For the text-containing cell, return its midpoint in (x, y) coordinate format. 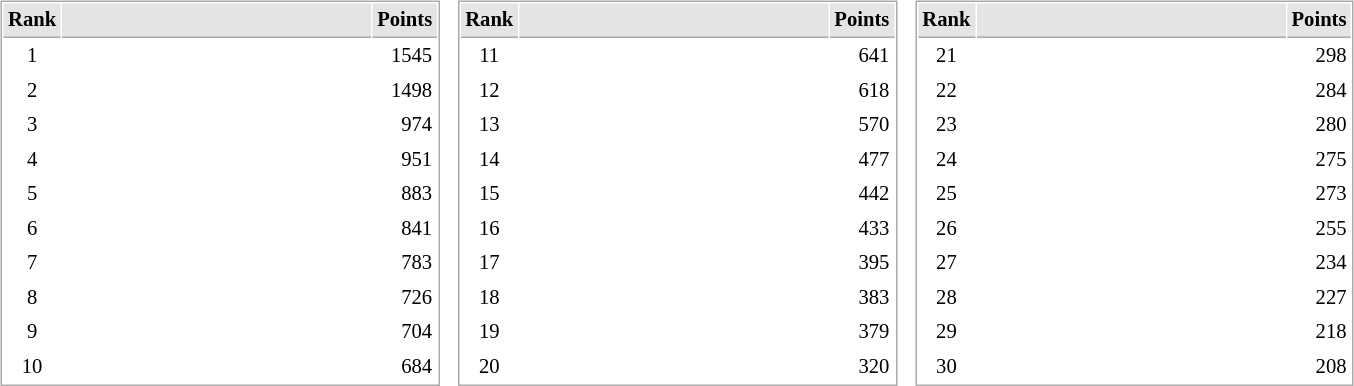
395 (862, 262)
29 (946, 332)
951 (405, 160)
570 (862, 124)
22 (946, 90)
298 (1319, 56)
26 (946, 228)
273 (1319, 194)
9 (32, 332)
15 (490, 194)
1498 (405, 90)
2 (32, 90)
433 (862, 228)
974 (405, 124)
704 (405, 332)
618 (862, 90)
255 (1319, 228)
234 (1319, 262)
684 (405, 366)
218 (1319, 332)
8 (32, 298)
383 (862, 298)
883 (405, 194)
20 (490, 366)
841 (405, 228)
27 (946, 262)
208 (1319, 366)
28 (946, 298)
320 (862, 366)
284 (1319, 90)
7 (32, 262)
280 (1319, 124)
641 (862, 56)
13 (490, 124)
23 (946, 124)
18 (490, 298)
3 (32, 124)
19 (490, 332)
25 (946, 194)
379 (862, 332)
6 (32, 228)
24 (946, 160)
442 (862, 194)
17 (490, 262)
275 (1319, 160)
227 (1319, 298)
30 (946, 366)
11 (490, 56)
783 (405, 262)
477 (862, 160)
16 (490, 228)
4 (32, 160)
1545 (405, 56)
10 (32, 366)
1 (32, 56)
14 (490, 160)
21 (946, 56)
726 (405, 298)
5 (32, 194)
12 (490, 90)
